Provide the [x, y] coordinate of the cell's center where the given text is located.  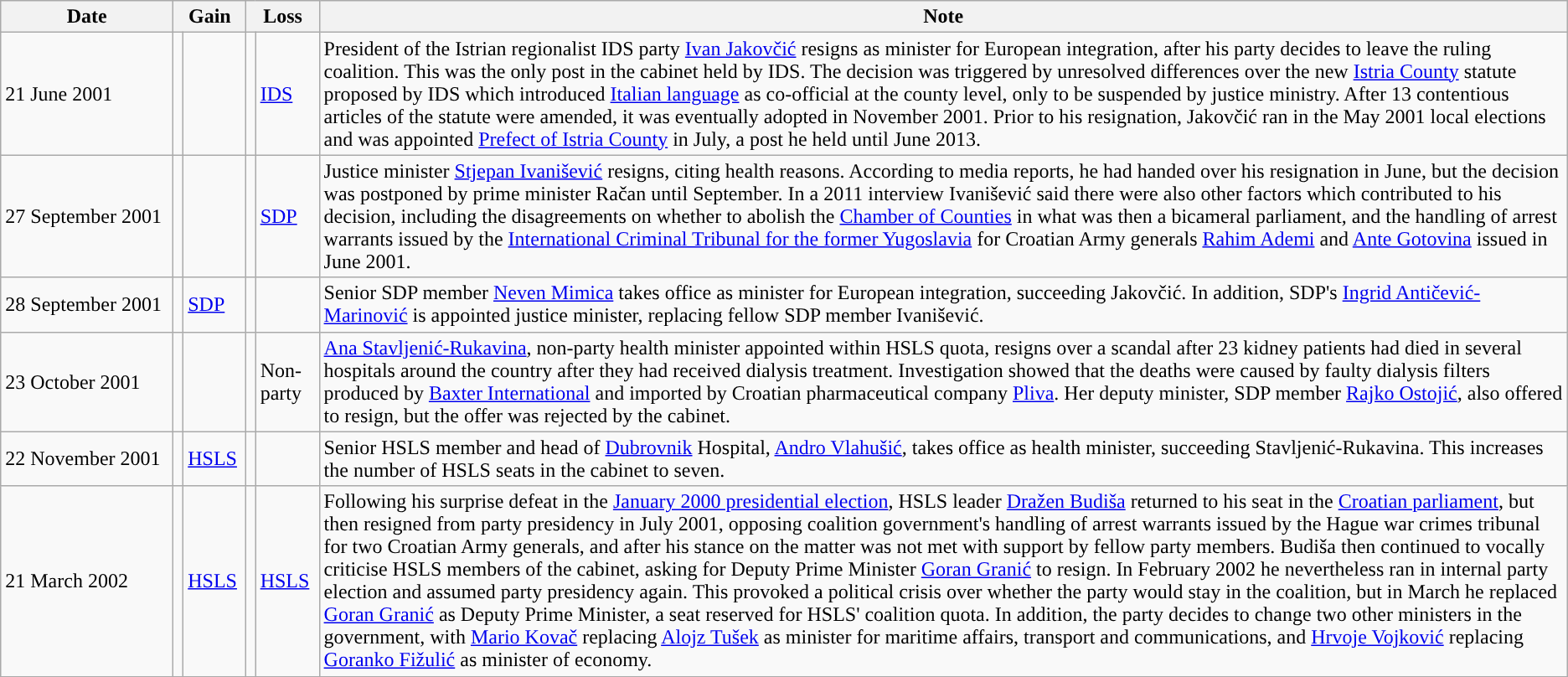
Gain [209, 17]
27 September 2001 [87, 216]
22 November 2001 [87, 459]
Non-party [287, 382]
21 June 2001 [87, 94]
Date [87, 17]
23 October 2001 [87, 382]
Note [943, 17]
21 March 2002 [87, 581]
28 September 2001 [87, 305]
Loss [283, 17]
IDS [287, 94]
